Return [x, y] of the center of cell containing provided text 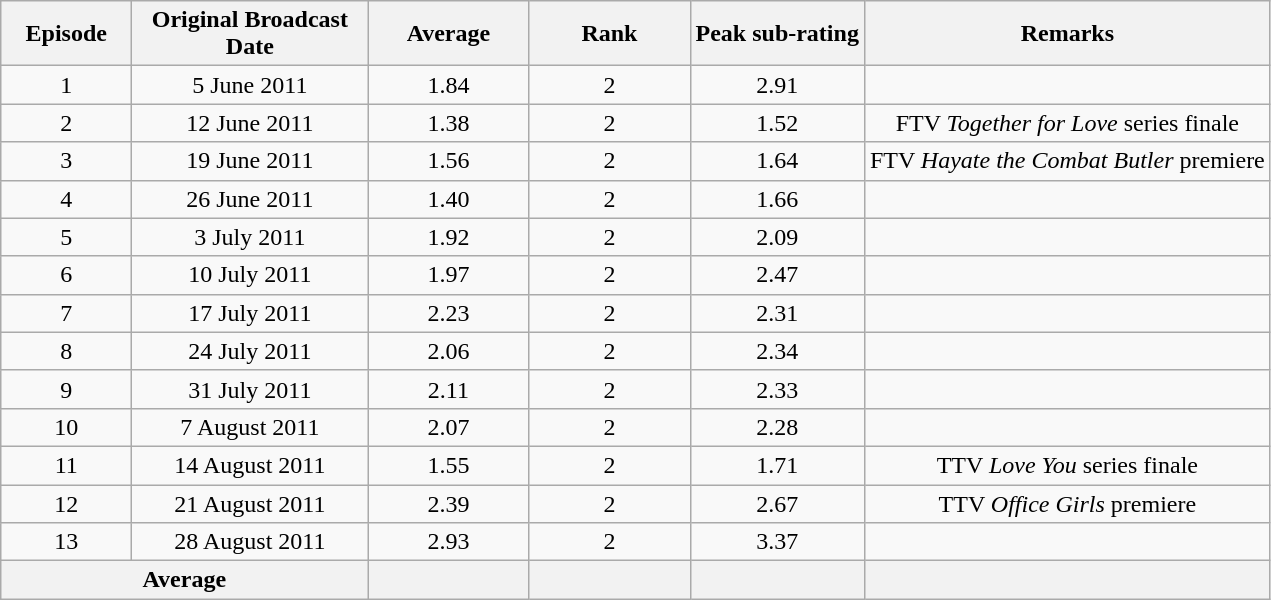
1.92 [448, 237]
3 [66, 161]
17 July 2011 [250, 313]
Remarks [1067, 34]
13 [66, 542]
2.28 [777, 427]
2.09 [777, 237]
FTV Hayate the Combat Butler premiere [1067, 161]
31 July 2011 [250, 389]
3 July 2011 [250, 237]
12 June 2011 [250, 123]
12 [66, 503]
5 [66, 237]
2.33 [777, 389]
1.55 [448, 465]
TTV Love You series finale [1067, 465]
1.64 [777, 161]
2.23 [448, 313]
3.37 [777, 542]
5 June 2011 [250, 85]
21 August 2011 [250, 503]
11 [66, 465]
1.66 [777, 199]
28 August 2011 [250, 542]
FTV Together for Love series finale [1067, 123]
8 [66, 351]
7 August 2011 [250, 427]
14 August 2011 [250, 465]
2.11 [448, 389]
2.07 [448, 427]
26 June 2011 [250, 199]
1.56 [448, 161]
2.93 [448, 542]
1 [66, 85]
7 [66, 313]
TTV Office Girls premiere [1067, 503]
6 [66, 275]
1.38 [448, 123]
1.71 [777, 465]
Peak sub-rating [777, 34]
Episode [66, 34]
10 July 2011 [250, 275]
19 June 2011 [250, 161]
24 July 2011 [250, 351]
10 [66, 427]
2.34 [777, 351]
2.06 [448, 351]
1.97 [448, 275]
Rank [610, 34]
2.91 [777, 85]
Original Broadcast Date [250, 34]
2.47 [777, 275]
9 [66, 389]
1.84 [448, 85]
2.67 [777, 503]
1.40 [448, 199]
2.31 [777, 313]
2.39 [448, 503]
1.52 [777, 123]
4 [66, 199]
